Determine the (x, y) coordinate at the center of the cell enclosing the given text.  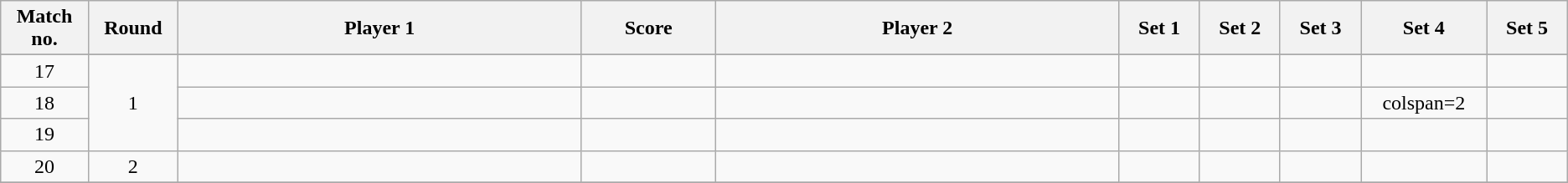
colspan=2 (1424, 103)
2 (132, 166)
Set 4 (1424, 28)
Set 3 (1320, 28)
Score (648, 28)
20 (45, 166)
1 (132, 103)
Set 5 (1527, 28)
Set 1 (1159, 28)
Match no. (45, 28)
Player 1 (379, 28)
18 (45, 103)
Round (132, 28)
19 (45, 135)
17 (45, 71)
Set 2 (1240, 28)
Player 2 (916, 28)
